Pinpoint the cell where the given text exists, returning its [X, Y] midpoint coordinate. 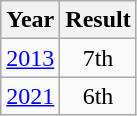
6th [98, 96]
7th [98, 58]
Year [30, 20]
Result [98, 20]
2021 [30, 96]
2013 [30, 58]
